Determine the (x, y) coordinate at the center of the cell enclosing the given text.  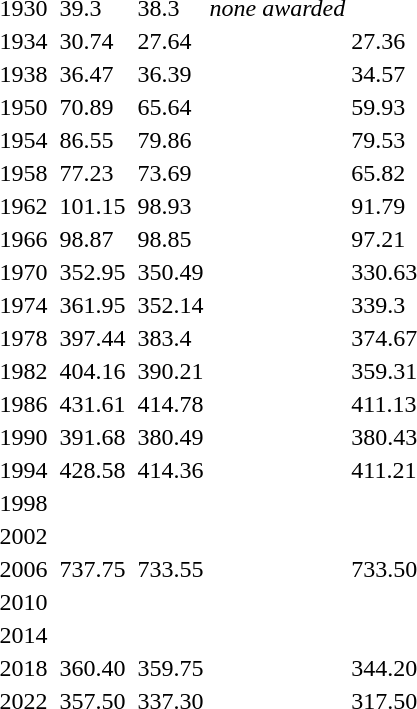
79.86 (170, 140)
733.55 (170, 569)
36.47 (92, 74)
397.44 (92, 338)
98.87 (92, 239)
350.49 (170, 272)
98.93 (170, 206)
101.15 (92, 206)
27.64 (170, 41)
383.4 (170, 338)
404.16 (92, 371)
360.40 (92, 668)
352.95 (92, 272)
380.49 (170, 437)
86.55 (92, 140)
361.95 (92, 305)
431.61 (92, 404)
390.21 (170, 371)
77.23 (92, 173)
36.39 (170, 74)
30.74 (92, 41)
65.64 (170, 107)
428.58 (92, 470)
73.69 (170, 173)
359.75 (170, 668)
70.89 (92, 107)
391.68 (92, 437)
737.75 (92, 569)
98.85 (170, 239)
414.36 (170, 470)
352.14 (170, 305)
414.78 (170, 404)
